Search for the cell housing the specified text and yield its [X, Y] center coordinate. 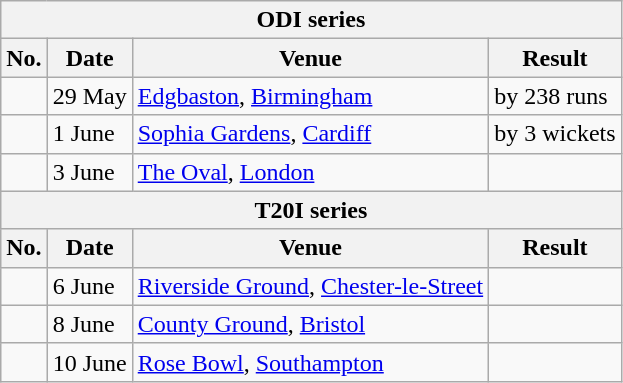
Riverside Ground, Chester-le-Street [310, 286]
ODI series [311, 20]
by 238 runs [555, 96]
10 June [90, 362]
8 June [90, 324]
Rose Bowl, Southampton [310, 362]
T20I series [311, 210]
Sophia Gardens, Cardiff [310, 134]
Edgbaston, Birmingham [310, 96]
1 June [90, 134]
by 3 wickets [555, 134]
County Ground, Bristol [310, 324]
6 June [90, 286]
The Oval, London [310, 172]
29 May [90, 96]
3 June [90, 172]
